From the cell containing the given text, extract its center point as (x, y) coordinate. 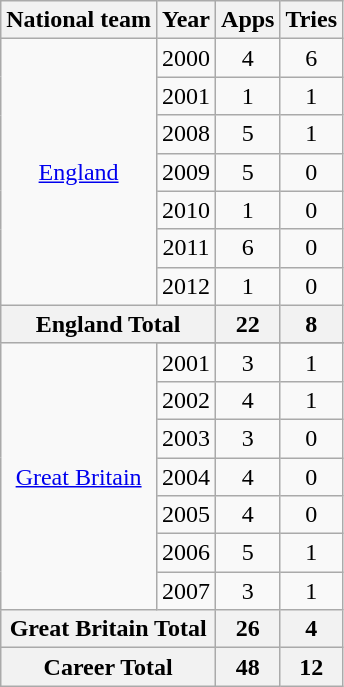
England (79, 172)
Tries (312, 20)
2000 (186, 58)
Apps (248, 20)
England Total (108, 324)
2008 (186, 134)
26 (248, 629)
2009 (186, 172)
2006 (186, 553)
2011 (186, 248)
2010 (186, 210)
2007 (186, 591)
Great Britain Total (108, 629)
8 (312, 324)
Career Total (108, 667)
2004 (186, 477)
2005 (186, 515)
12 (312, 667)
48 (248, 667)
2003 (186, 438)
2012 (186, 286)
Great Britain (79, 476)
Year (186, 20)
22 (248, 324)
2002 (186, 400)
National team (79, 20)
